Detect which cell encompasses the target text, then output its (x, y) center coordinate. 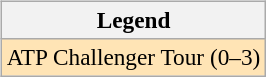
ATP Challenger Tour (0–3) (133, 57)
Legend (133, 20)
